Identify which cell holds the provided text, then report its [x, y] central coordinate. 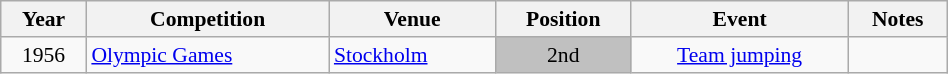
1956 [44, 55]
Team jumping [740, 55]
2nd [563, 55]
Position [563, 19]
Stockholm [412, 55]
Year [44, 19]
Event [740, 19]
Competition [208, 19]
Venue [412, 19]
Notes [898, 19]
Olympic Games [208, 55]
